Extract the [X, Y] coordinate from the center of the cell holding the provided text.  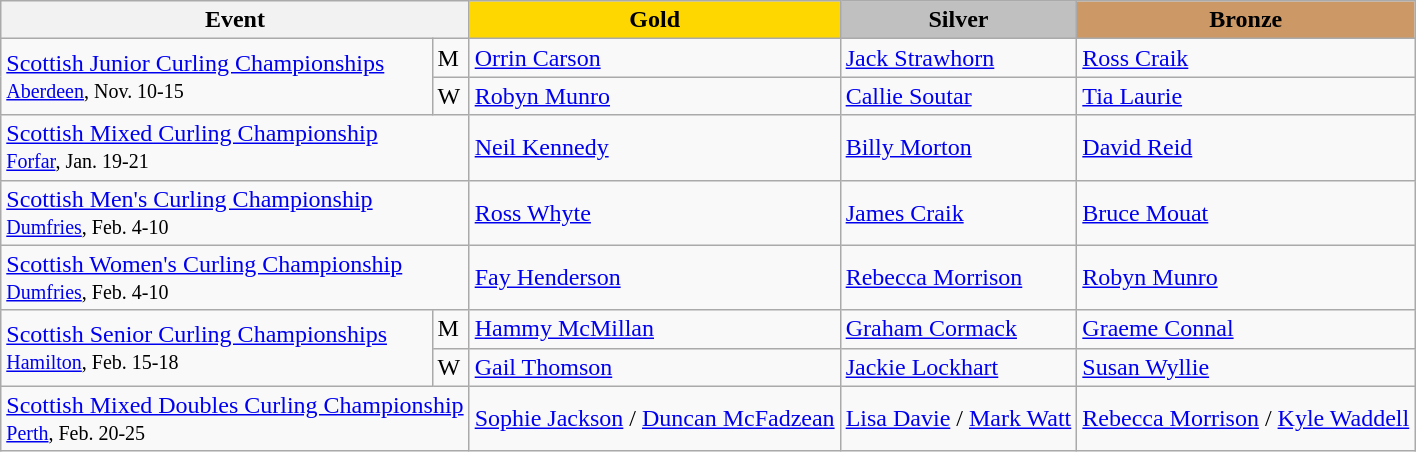
Scottish Men's Curling Championship Dumfries, Feb. 4-10 [235, 212]
Gold [654, 20]
David Reid [1246, 148]
Rebecca Morrison / Kyle Waddell [1246, 418]
Jack Strawhorn [958, 58]
Ross Craik [1246, 58]
Event [235, 20]
Graham Cormack [958, 329]
Orrin Carson [654, 58]
Susan Wyllie [1246, 367]
Scottish Mixed Doubles Curling Championship Perth, Feb. 20-25 [235, 418]
Tia Laurie [1246, 96]
James Craik [958, 212]
Scottish Junior Curling Championships Aberdeen, Nov. 10-15 [216, 77]
Hammy McMillan [654, 329]
Scottish Women's Curling Championship Dumfries, Feb. 4-10 [235, 278]
Callie Soutar [958, 96]
Jackie Lockhart [958, 367]
Scottish Senior Curling Championships Hamilton, Feb. 15-18 [216, 348]
Neil Kennedy [654, 148]
Ross Whyte [654, 212]
Lisa Davie / Mark Watt [958, 418]
Fay Henderson [654, 278]
Billy Morton [958, 148]
Gail Thomson [654, 367]
Bronze [1246, 20]
Scottish Mixed Curling Championship Forfar, Jan. 19-21 [235, 148]
Graeme Connal [1246, 329]
Rebecca Morrison [958, 278]
Bruce Mouat [1246, 212]
Sophie Jackson / Duncan McFadzean [654, 418]
Silver [958, 20]
